Detect which cell encompasses the target text, then output its [X, Y] center coordinate. 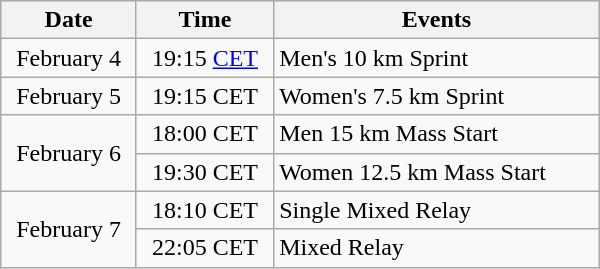
Single Mixed Relay [437, 210]
February 6 [69, 153]
22:05 CET [204, 248]
Men's 10 km Sprint [437, 58]
19:30 CET [204, 172]
February 5 [69, 96]
February 7 [69, 229]
Men 15 km Mass Start [437, 134]
Time [204, 20]
Events [437, 20]
Women 12.5 km Mass Start [437, 172]
18:00 CET [204, 134]
February 4 [69, 58]
Women's 7.5 km Sprint [437, 96]
Date [69, 20]
18:10 CET [204, 210]
Mixed Relay [437, 248]
